Provide the [x, y] coordinate of the cell's center where the given text is located.  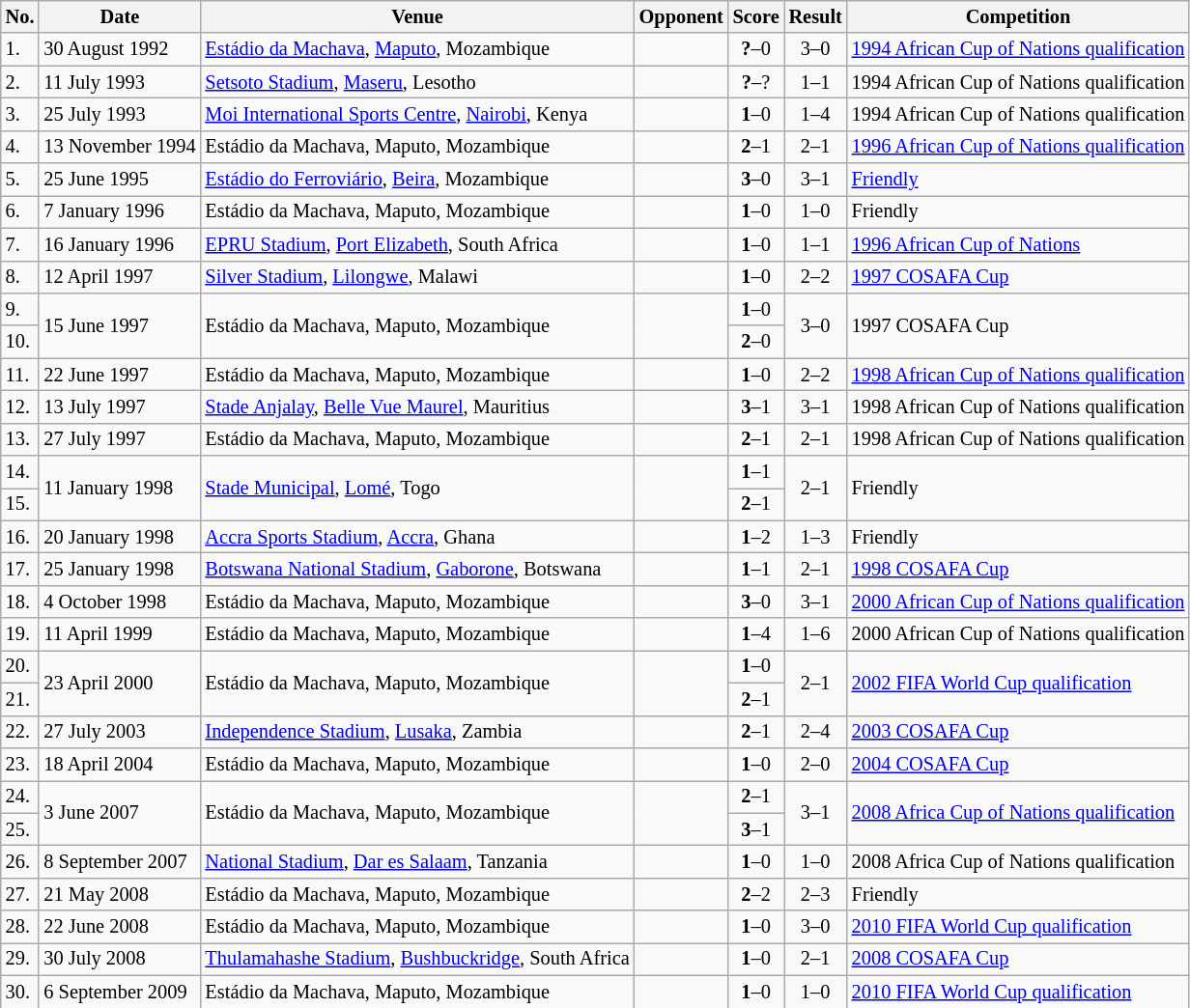
25 June 1995 [120, 180]
1996 African Cup of Nations [1018, 244]
National Stadium, Dar es Salaam, Tanzania [417, 861]
Result [815, 16]
17. [20, 569]
18 April 2004 [120, 764]
19. [20, 634]
?–0 [756, 49]
26. [20, 861]
7. [20, 244]
27 July 2003 [120, 732]
22. [20, 732]
6. [20, 211]
21. [20, 699]
No. [20, 16]
14. [20, 472]
13 November 1994 [120, 147]
15 June 1997 [120, 324]
11 April 1999 [120, 634]
Accra Sports Stadium, Accra, Ghana [417, 537]
27. [20, 894]
Competition [1018, 16]
Stade Anjalay, Belle Vue Maurel, Mauritius [417, 406]
28. [20, 927]
3. [20, 114]
11. [20, 375]
20. [20, 666]
30. [20, 992]
1996 African Cup of Nations qualification [1018, 147]
8 September 2007 [120, 861]
8. [20, 277]
4. [20, 147]
6 September 2009 [120, 992]
21 May 2008 [120, 894]
2. [20, 82]
4 October 1998 [120, 602]
2–3 [815, 894]
Date [120, 16]
Thulamahashe Stadium, Bushbuckridge, South Africa [417, 959]
Independence Stadium, Lusaka, Zambia [417, 732]
Score [756, 16]
5. [20, 180]
29. [20, 959]
Opponent [682, 16]
7 January 1996 [120, 211]
24. [20, 797]
2004 COSAFA Cup [1018, 764]
1–3 [815, 537]
Moi International Sports Centre, Nairobi, Kenya [417, 114]
23 April 2000 [120, 682]
1–6 [815, 634]
2–4 [815, 732]
12. [20, 406]
Silver Stadium, Lilongwe, Malawi [417, 277]
Setsoto Stadium, Maseru, Lesotho [417, 82]
?–? [756, 82]
27 July 1997 [120, 439]
15. [20, 504]
1–2 [756, 537]
16. [20, 537]
11 July 1993 [120, 82]
2008 COSAFA Cup [1018, 959]
1998 COSAFA Cup [1018, 569]
30 August 1992 [120, 49]
25 July 1993 [120, 114]
Estádio do Ferroviário, Beira, Mozambique [417, 180]
13 July 1997 [120, 406]
23. [20, 764]
13. [20, 439]
25. [20, 829]
1. [20, 49]
2002 FIFA World Cup qualification [1018, 682]
20 January 1998 [120, 537]
9. [20, 309]
22 June 2008 [120, 927]
30 July 2008 [120, 959]
11 January 1998 [120, 489]
22 June 1997 [120, 375]
16 January 1996 [120, 244]
3 June 2007 [120, 813]
12 April 1997 [120, 277]
10. [20, 342]
Stade Municipal, Lomé, Togo [417, 489]
18. [20, 602]
Venue [417, 16]
2003 COSAFA Cup [1018, 732]
Botswana National Stadium, Gaborone, Botswana [417, 569]
25 January 1998 [120, 569]
EPRU Stadium, Port Elizabeth, South Africa [417, 244]
